For the text-containing cell, return its midpoint in [x, y] coordinate format. 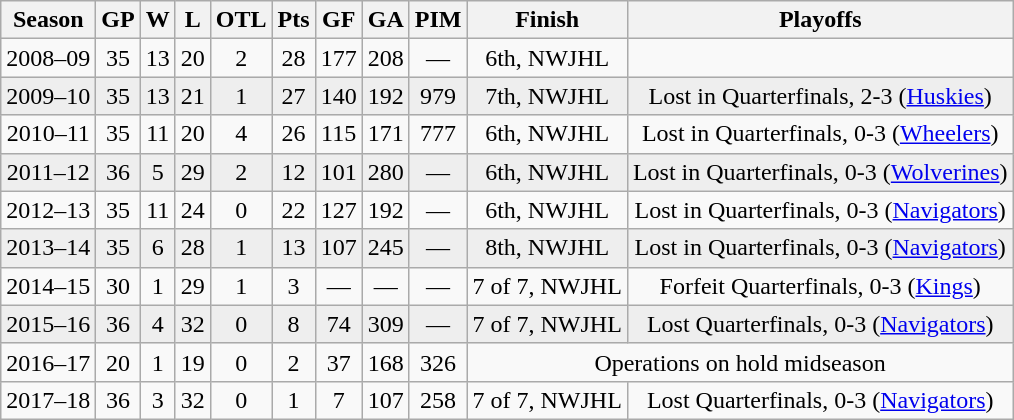
2008–09 [48, 58]
GF [338, 20]
21 [192, 96]
24 [192, 210]
2014–15 [48, 286]
2011–12 [48, 172]
OTL [241, 20]
326 [438, 362]
2013–14 [48, 248]
PIM [438, 20]
Operations on hold midseason [740, 362]
7th, NWJHL [547, 96]
L [192, 20]
140 [338, 96]
177 [338, 58]
Season [48, 20]
Lost in Quarterfinals, 0-3 (Wheelers) [820, 134]
8th, NWJHL [547, 248]
168 [386, 362]
Playoffs [820, 20]
GP [118, 20]
258 [438, 400]
2012–13 [48, 210]
6 [158, 248]
12 [294, 172]
Finish [547, 20]
171 [386, 134]
5 [158, 172]
777 [438, 134]
2016–17 [48, 362]
2010–11 [48, 134]
8 [294, 324]
Pts [294, 20]
115 [338, 134]
27 [294, 96]
2015–16 [48, 324]
2009–10 [48, 96]
979 [438, 96]
101 [338, 172]
7 [338, 400]
245 [386, 248]
280 [386, 172]
22 [294, 210]
30 [118, 286]
Lost in Quarterfinals, 2-3 (Huskies) [820, 96]
Forfeit Quarterfinals, 0-3 (Kings) [820, 286]
2017–18 [48, 400]
19 [192, 362]
309 [386, 324]
W [158, 20]
Lost in Quarterfinals, 0-3 (Wolverines) [820, 172]
37 [338, 362]
74 [338, 324]
208 [386, 58]
26 [294, 134]
GA [386, 20]
127 [338, 210]
